Pinpoint the cell where the given text exists, returning its (X, Y) midpoint coordinate. 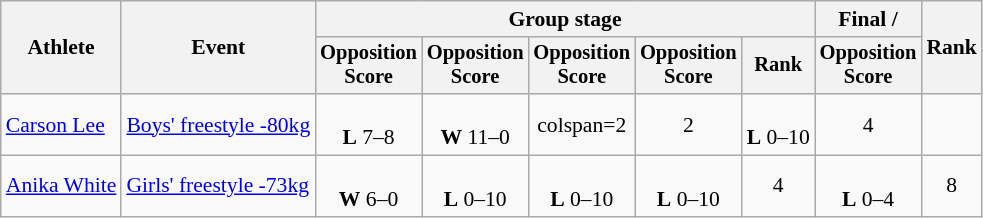
W 6–0 (368, 186)
Group stage (565, 19)
L 7–8 (368, 124)
Anika White (62, 186)
2 (688, 124)
Event (218, 48)
Final / (868, 19)
Boys' freestyle -80kg (218, 124)
W 11–0 (476, 124)
colspan=2 (582, 124)
Girls' freestyle -73kg (218, 186)
8 (952, 186)
Athlete (62, 48)
Carson Lee (62, 124)
L 0–4 (868, 186)
